Identify which cell holds the provided text, then report its (x, y) central coordinate. 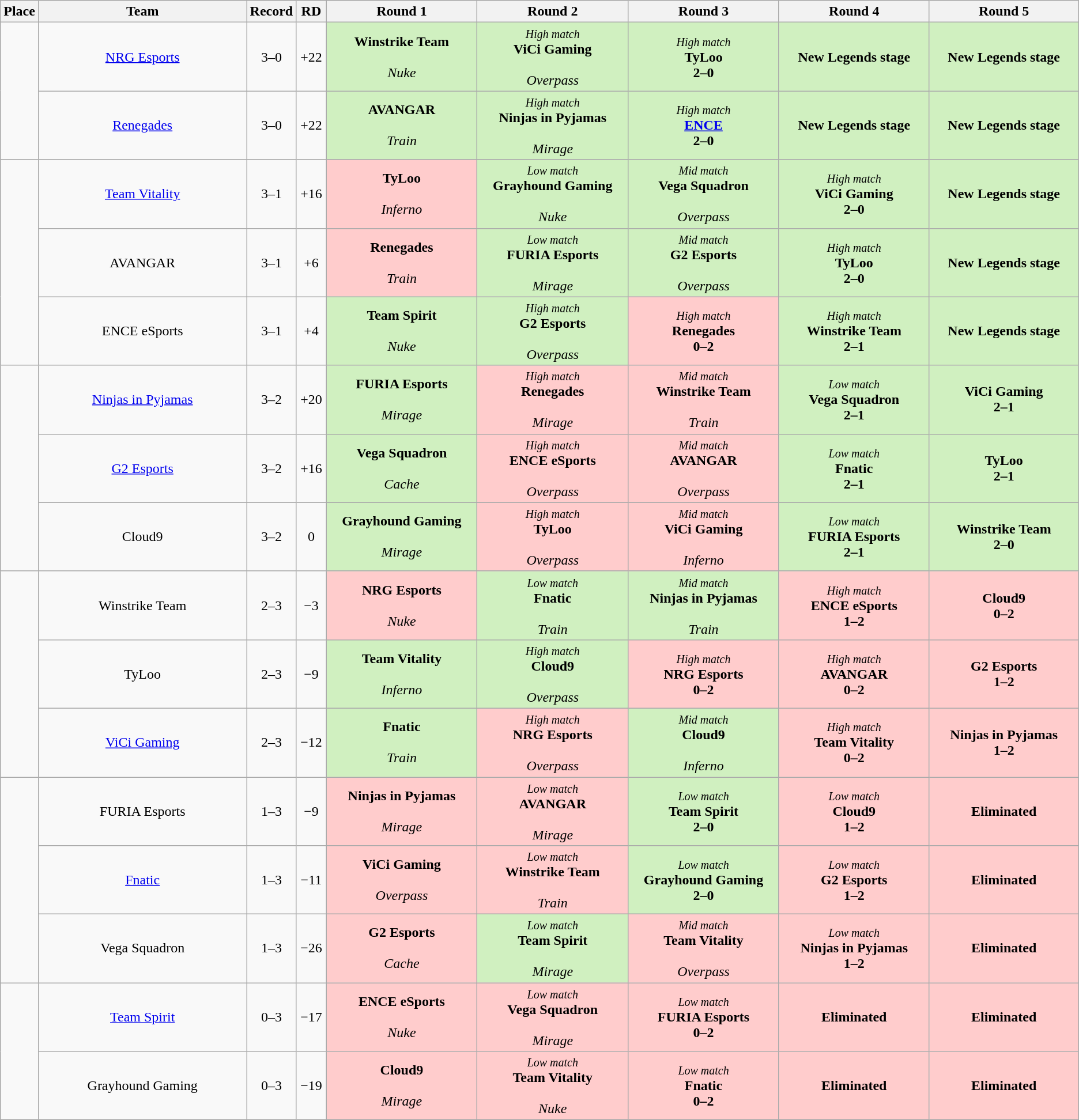
High matchNRG Esports 0–2 (704, 674)
Low matchAVANGAR Mirage (553, 811)
Mid matchWinstrike Team Train (704, 400)
Winstrike Team (142, 605)
RD (311, 12)
AVANGAR (142, 263)
Round 1 (402, 12)
ENCE eSports Nuke (402, 1017)
High matchNinjas in Pyjamas Mirage (553, 126)
Round 5 (1004, 12)
Team (142, 12)
Low matchG2 Esports 1–2 (854, 880)
Low matchVega Squadron Mirage (553, 1017)
Low matchVega Squadron 2–1 (854, 400)
Team Vitality (142, 194)
TyLoo Inferno (402, 194)
Low matchFURIA Esports 0–2 (704, 1017)
Mid matchG2 Esports Overpass (704, 263)
High matchENCE eSports Overpass (553, 468)
Low matchFURIA Esports 2–1 (854, 537)
Round 3 (704, 12)
+4 (311, 331)
FURIA Esports Mirage (402, 400)
Round 2 (553, 12)
Grayhound Gaming (142, 1085)
Low matchFURIA Esports Mirage (553, 263)
−12 (311, 742)
Ninjas in Pyjamas 1–2 (1004, 742)
High matchCloud9 Overpass (553, 674)
High matchG2 Esports Overpass (553, 331)
G2 Esports Cache (402, 948)
High matchViCi Gaming 2–0 (854, 194)
0 (311, 537)
Mid matchCloud9 Inferno (704, 742)
−17 (311, 1017)
Low matchWinstrike Team Train (553, 880)
High matchWinstrike Team 2–1 (854, 331)
Vega Squadron Cache (402, 468)
Winstrike Team Nuke (402, 56)
High matchENCE eSports 1–2 (854, 605)
FURIA Esports (142, 811)
Mid matchViCi Gaming Inferno (704, 537)
Record (271, 12)
Fnatic Train (402, 742)
TyLoo (142, 674)
Mid matchTeam Vitality Overpass (704, 948)
Low matchTeam Spirit 2–0 (704, 811)
High matchViCi Gaming Overpass (553, 56)
G2 Esports 1–2 (1004, 674)
Mid matchVega Squadron Overpass (704, 194)
Mid matchAVANGAR Overpass (704, 468)
−26 (311, 948)
ENCE eSports (142, 331)
High matchTeam Vitality 0–2 (854, 742)
Cloud9 Mirage (402, 1085)
Vega Squadron (142, 948)
−11 (311, 880)
Round 4 (854, 12)
Low matchTeam Vitality Nuke (553, 1085)
Grayhound Gaming Mirage (402, 537)
Mid matchNinjas in Pyjamas Train (704, 605)
High matchENCE 2–0 (704, 126)
High matchTyLoo Overpass (553, 537)
Low matchNinjas in Pyjamas 1–2 (854, 948)
Ninjas in Pyjamas (142, 400)
Ninjas in Pyjamas Mirage (402, 811)
ViCi Gaming Overpass (402, 880)
Low matchTeam Spirit Mirage (553, 948)
NRG Esports (142, 56)
Low matchGrayhound Gaming 2–0 (704, 880)
High matchNRG Esports Overpass (553, 742)
+6 (311, 263)
−3 (311, 605)
−19 (311, 1085)
High matchAVANGAR 0–2 (854, 674)
Renegades (142, 126)
AVANGAR Train (402, 126)
NRG Esports Nuke (402, 605)
Cloud9 0–2 (1004, 605)
Winstrike Team 2–0 (1004, 537)
High matchRenegades 0–2 (704, 331)
Team Vitality Inferno (402, 674)
Low matchFnatic 2–1 (854, 468)
Low matchFnatic Train (553, 605)
+20 (311, 400)
High matchRenegades Mirage (553, 400)
Low matchFnatic 0–2 (704, 1085)
Low matchGrayhound Gaming Nuke (553, 194)
Place (20, 12)
Low matchCloud9 1–2 (854, 811)
ViCi Gaming (142, 742)
Cloud9 (142, 537)
ViCi Gaming 2–1 (1004, 400)
Team Spirit Nuke (402, 331)
Fnatic (142, 880)
Renegades Train (402, 263)
G2 Esports (142, 468)
Team Spirit (142, 1017)
TyLoo 2–1 (1004, 468)
